Return (x, y) of the center of cell containing provided text 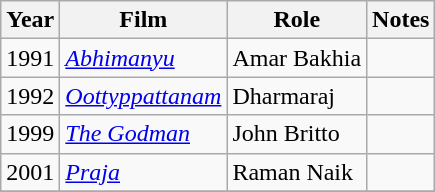
Notes (401, 20)
Amar Bakhia (297, 58)
1991 (30, 58)
Dharmaraj (297, 96)
Year (30, 20)
2001 (30, 172)
Film (144, 20)
Abhimanyu (144, 58)
Oottyppattanam (144, 96)
1992 (30, 96)
1999 (30, 134)
The Godman (144, 134)
Raman Naik (297, 172)
Role (297, 20)
John Britto (297, 134)
Praja (144, 172)
